Detect which cell encompasses the target text, then output its [X, Y] center coordinate. 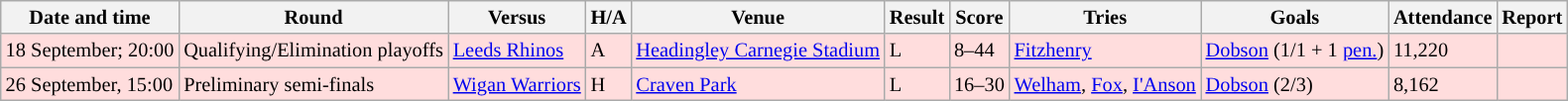
Craven Park [758, 84]
Fitzhenry [1105, 50]
Headingley Carnegie Stadium [758, 50]
Result [916, 17]
Welham, Fox, I'Anson [1105, 84]
H/A [609, 17]
Tries [1105, 17]
Qualifying/Elimination playoffs [313, 50]
A [609, 50]
Attendance [1442, 17]
Wigan Warriors [518, 84]
Dobson (2/3) [1295, 84]
H [609, 84]
Round [313, 17]
Preliminary semi-finals [313, 84]
26 September, 15:00 [90, 84]
Date and time [90, 17]
16–30 [980, 84]
Venue [758, 17]
Dobson (1/1 + 1 pen.) [1295, 50]
8–44 [980, 50]
Report [1531, 17]
Score [980, 17]
8,162 [1442, 84]
Leeds Rhinos [518, 50]
11,220 [1442, 50]
Goals [1295, 17]
18 September; 20:00 [90, 50]
Versus [518, 17]
